Pinpoint the cell where the given text exists, returning its [X, Y] midpoint coordinate. 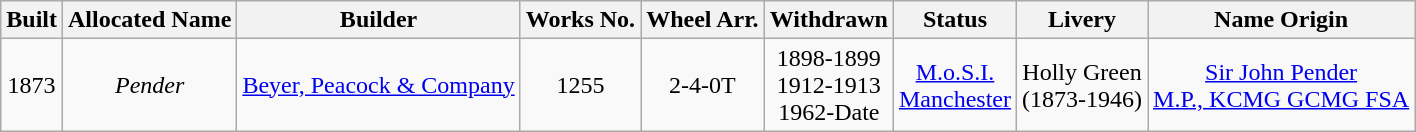
Allocated Name [150, 20]
Wheel Arr. [702, 20]
1898-18991912-19131962-Date [828, 85]
Livery [1082, 20]
Sir John PenderM.P., KCMG GCMG FSA [1282, 85]
Builder [378, 20]
Built [32, 20]
M.o.S.I.Manchester [954, 85]
2-4-0T [702, 85]
Name Origin [1282, 20]
Status [954, 20]
1255 [580, 85]
Holly Green(1873-1946) [1082, 85]
1873 [32, 85]
Works No. [580, 20]
Withdrawn [828, 20]
Beyer, Peacock & Company [378, 85]
Pender [150, 85]
